Pinpoint the cell where the given text exists, returning its (X, Y) midpoint coordinate. 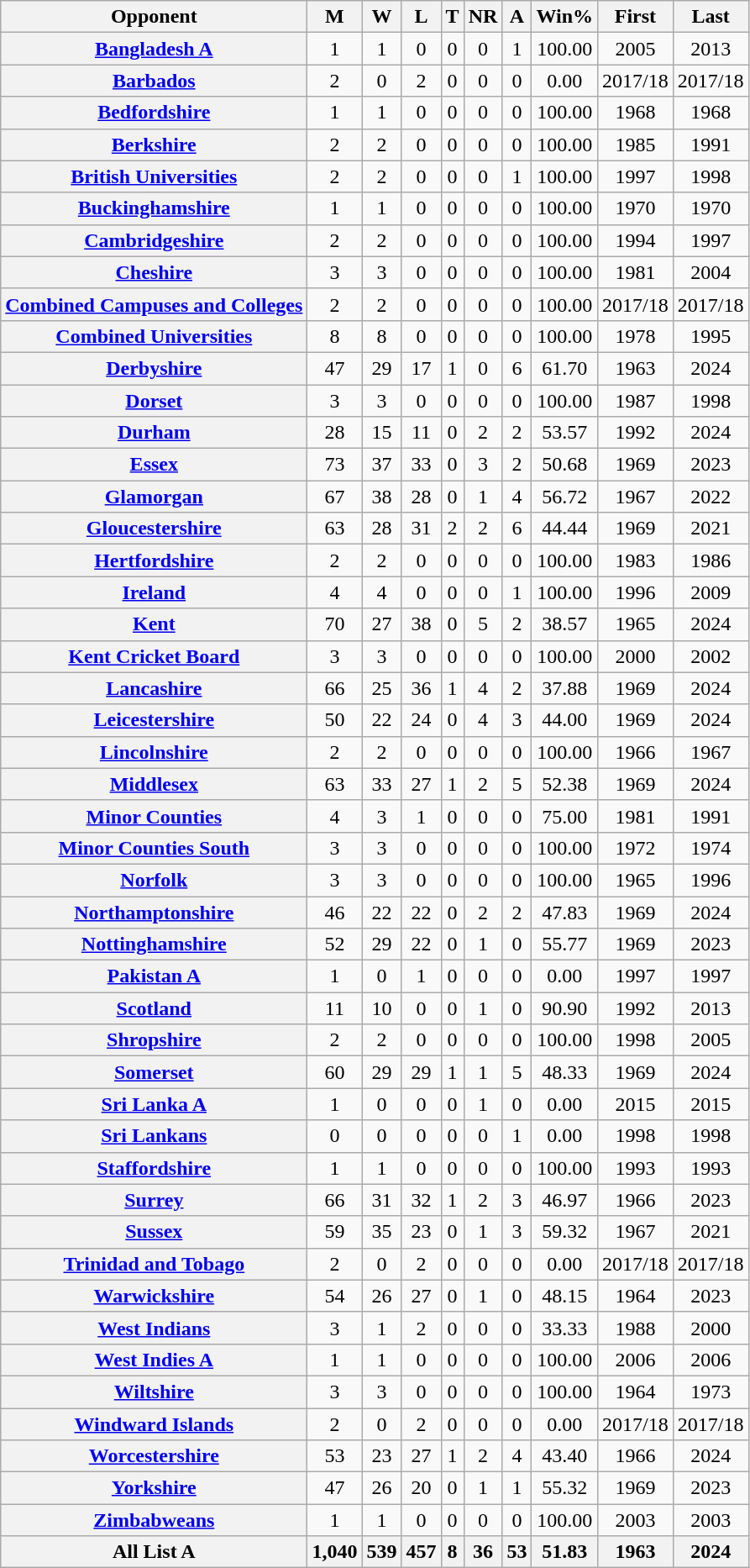
NR (483, 17)
52.38 (564, 784)
46 (334, 912)
Kent (155, 624)
61.70 (564, 368)
Middlesex (155, 784)
Northamptonshire (155, 912)
1988 (636, 1328)
Lincolnshire (155, 752)
73 (334, 465)
Minor Counties South (155, 848)
Warwickshire (155, 1296)
Staffordshire (155, 1168)
Trinidad and Tobago (155, 1264)
37.88 (564, 688)
539 (381, 1552)
Surrey (155, 1200)
Windward Islands (155, 1424)
15 (381, 433)
Bangladesh A (155, 49)
Norfolk (155, 880)
60 (334, 1072)
1,040 (334, 1552)
53.57 (564, 433)
L (422, 17)
Sri Lankans (155, 1136)
1978 (636, 336)
Cheshire (155, 272)
Pakistan A (155, 976)
1973 (711, 1392)
44.00 (564, 720)
1985 (636, 145)
37 (381, 465)
A (517, 17)
Durham (155, 433)
Last (711, 17)
1994 (636, 240)
West Indies A (155, 1360)
35 (381, 1232)
17 (422, 368)
10 (381, 1008)
1995 (711, 336)
50.68 (564, 465)
54 (334, 1296)
47.83 (564, 912)
Gloucestershire (155, 529)
Yorkshire (155, 1488)
Buckinghamshire (155, 208)
Ireland (155, 592)
Sussex (155, 1232)
56.72 (564, 497)
Wiltshire (155, 1392)
Bedfordshire (155, 113)
2002 (711, 656)
Opponent (155, 17)
1974 (711, 848)
Derbyshire (155, 368)
Scotland (155, 1008)
Lancashire (155, 688)
Combined Universities (155, 336)
1972 (636, 848)
All List A (155, 1552)
Nottinghamshire (155, 944)
Dorset (155, 401)
West Indians (155, 1328)
Hertfordshire (155, 560)
Shropshire (155, 1040)
32 (422, 1200)
2009 (711, 592)
59 (334, 1232)
Sri Lanka A (155, 1104)
Essex (155, 465)
55.77 (564, 944)
M (334, 17)
T (452, 17)
457 (422, 1552)
20 (422, 1488)
British Universities (155, 176)
1986 (711, 560)
50 (334, 720)
Worcestershire (155, 1456)
2022 (711, 497)
59.32 (564, 1232)
Barbados (155, 81)
48.15 (564, 1296)
48.33 (564, 1072)
52 (334, 944)
25 (381, 688)
51.83 (564, 1552)
70 (334, 624)
75.00 (564, 816)
Leicestershire (155, 720)
55.32 (564, 1488)
90.90 (564, 1008)
Kent Cricket Board (155, 656)
1987 (636, 401)
Somerset (155, 1072)
Glamorgan (155, 497)
Win% (564, 17)
24 (422, 720)
67 (334, 497)
W (381, 17)
43.40 (564, 1456)
2004 (711, 272)
Berkshire (155, 145)
46.97 (564, 1200)
38.57 (564, 624)
44.44 (564, 529)
Zimbabweans (155, 1520)
First (636, 17)
Cambridgeshire (155, 240)
Combined Campuses and Colleges (155, 304)
Minor Counties (155, 816)
1983 (636, 560)
33.33 (564, 1328)
